Find where the given text appears and provide that cell's center as (X, Y) coordinate. 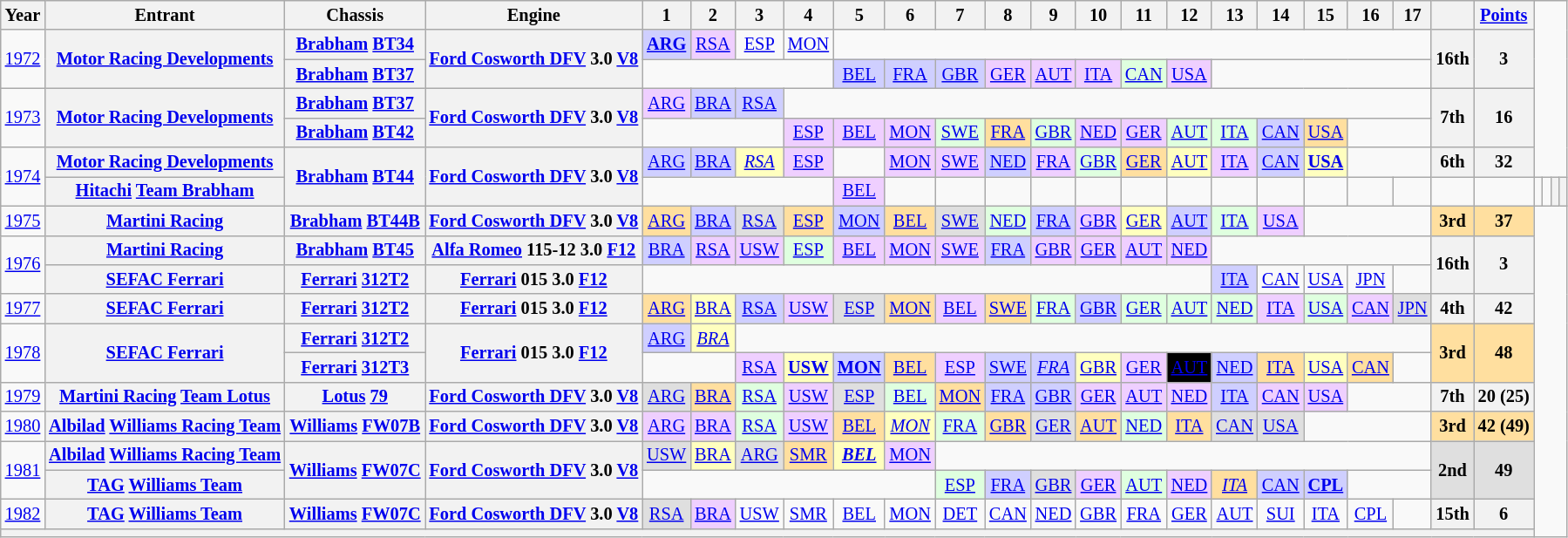
1979 (23, 397)
1976 (23, 265)
14 (1281, 15)
13 (1234, 15)
9 (1054, 15)
Brabham BT34 (356, 44)
42 (1504, 309)
Entrant (165, 15)
5 (859, 15)
Brabham BT44B (356, 221)
15 (1326, 15)
20 (25) (1504, 397)
Williams FW07B (356, 426)
1977 (23, 309)
Brabham BT42 (356, 133)
Brabham BT44 (356, 176)
1978 (23, 352)
32 (1504, 162)
Engine (534, 15)
Points (1504, 15)
1980 (23, 426)
37 (1504, 221)
48 (1504, 352)
6th (1452, 162)
2nd (1452, 469)
1 (666, 15)
1972 (23, 59)
Lotus 79 (356, 397)
1974 (23, 176)
4 (809, 15)
4th (1452, 309)
17 (1413, 15)
10 (1098, 15)
SUI (1281, 514)
Martini Racing Team Lotus (165, 397)
49 (1504, 469)
Chassis (356, 15)
1973 (23, 117)
2 (713, 15)
1982 (23, 514)
42 (49) (1504, 426)
Year (23, 15)
12 (1190, 15)
Brabham BT45 (356, 250)
Alfa Romeo 115-12 3.0 F12 (534, 250)
DET (960, 514)
7 (960, 15)
11 (1144, 15)
1981 (23, 469)
8 (1008, 15)
1975 (23, 221)
Hitachi Team Brabham (165, 191)
15th (1452, 514)
Ferrari 312T3 (356, 367)
